Pinpoint the cell where the given text exists, returning its (X, Y) midpoint coordinate. 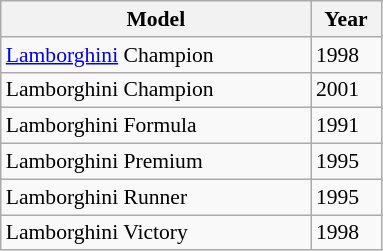
Lamborghini Victory (156, 233)
Lamborghini Formula (156, 126)
Year (346, 19)
Model (156, 19)
Lamborghini Runner (156, 197)
Lamborghini Premium (156, 162)
1991 (346, 126)
2001 (346, 90)
